Output the [X, Y] coordinate of the center of the cell containing the given text.  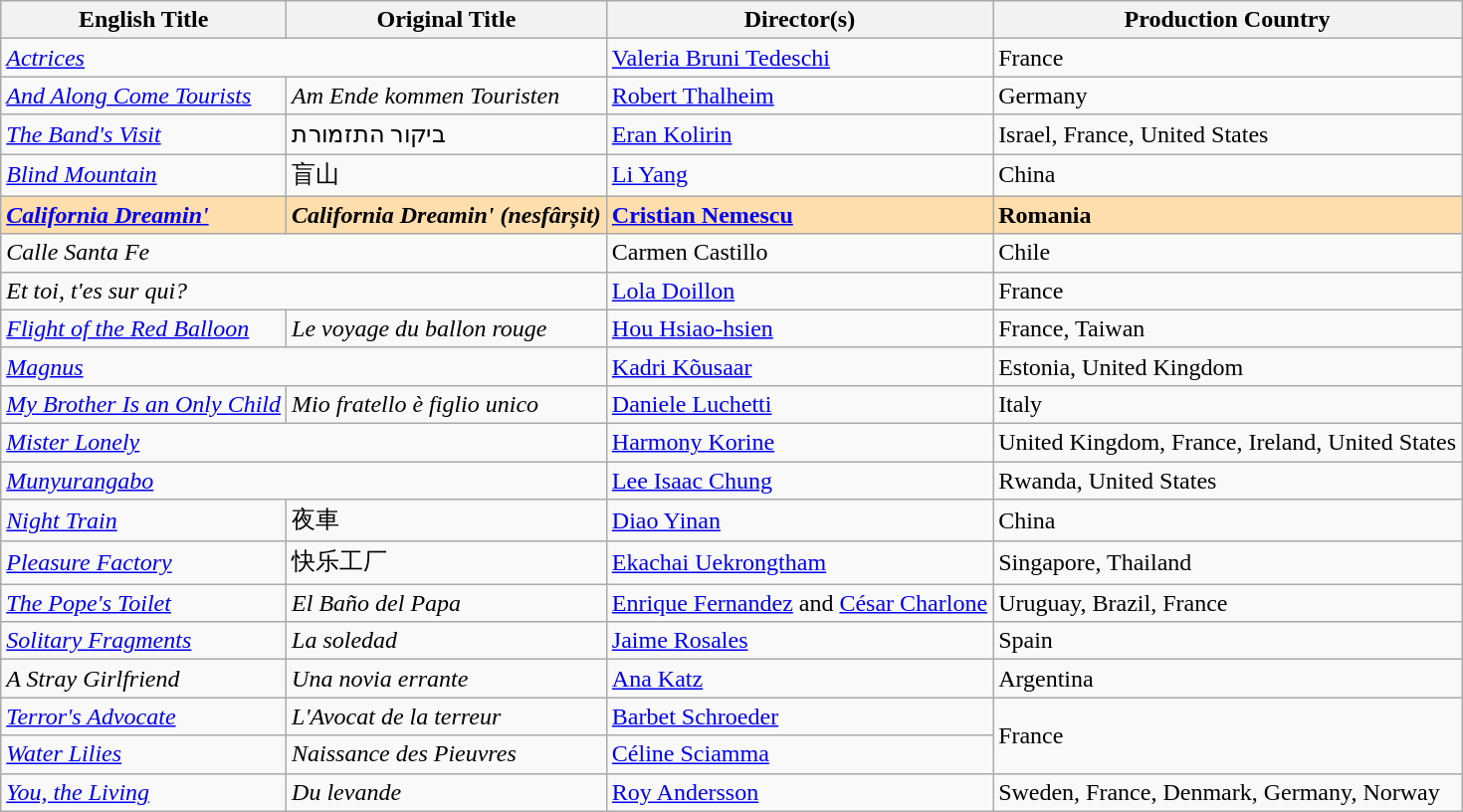
El Baño del Papa [447, 603]
Daniele Luchetti [799, 404]
The Band's Visit [143, 134]
Robert Thalheim [799, 96]
Diao Yinan [799, 521]
France, Taiwan [1228, 328]
Pleasure Factory [143, 563]
Et toi, t'es sur qui? [305, 291]
Sweden, France, Denmark, Germany, Norway [1228, 792]
Flight of the Red Balloon [143, 328]
Kadri Kõusaar [799, 366]
Estonia, United Kingdom [1228, 366]
Romania [1228, 215]
Terror's Advocate [143, 716]
Night Train [143, 521]
Enrique Fernandez and César Charlone [799, 603]
The Pope's Toilet [143, 603]
Eran Kolirin [799, 134]
Singapore, Thailand [1228, 563]
Ana Katz [799, 679]
Israel, France, United States [1228, 134]
快乐工厂 [447, 563]
Production Country [1228, 20]
California Dreamin' [143, 215]
Director(s) [799, 20]
Rwanda, United States [1228, 481]
And Along Come Tourists [143, 96]
Actrices [305, 58]
Lee Isaac Chung [799, 481]
夜車 [447, 521]
Lola Doillon [799, 291]
Original Title [447, 20]
Carmen Castillo [799, 253]
United Kingdom, France, Ireland, United States [1228, 442]
Italy [1228, 404]
Céline Sciamma [799, 754]
Jaime Rosales [799, 641]
Blind Mountain [143, 175]
Uruguay, Brazil, France [1228, 603]
Chile [1228, 253]
California Dreamin' (nesfârșit) [447, 215]
Argentina [1228, 679]
L'Avocat de la terreur [447, 716]
La soledad [447, 641]
Naissance des Pieuvres [447, 754]
Water Lilies [143, 754]
You, the Living [143, 792]
Cristian Nemescu [799, 215]
Magnus [305, 366]
Harmony Korine [799, 442]
Li Yang [799, 175]
ביקור התזמורת [447, 134]
A Stray Girlfriend [143, 679]
Du levande [447, 792]
English Title [143, 20]
Spain [1228, 641]
Munyurangabo [305, 481]
Mister Lonely [305, 442]
Hou Hsiao-hsien [799, 328]
My Brother Is an Only Child [143, 404]
Valeria Bruni Tedeschi [799, 58]
盲山 [447, 175]
Mio fratello è figlio unico [447, 404]
Germany [1228, 96]
Una novia errante [447, 679]
Ekachai Uekrongtham [799, 563]
Am Ende kommen Touristen [447, 96]
Calle Santa Fe [305, 253]
Barbet Schroeder [799, 716]
Le voyage du ballon rouge [447, 328]
Solitary Fragments [143, 641]
Roy Andersson [799, 792]
